Provide the (X, Y) coordinate of the cell's center where the given text is located.  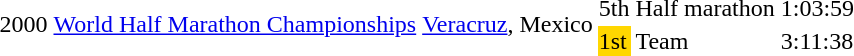
Team (705, 41)
1st (614, 41)
